Extract the [X, Y] coordinate from the center of the cell holding the provided text.  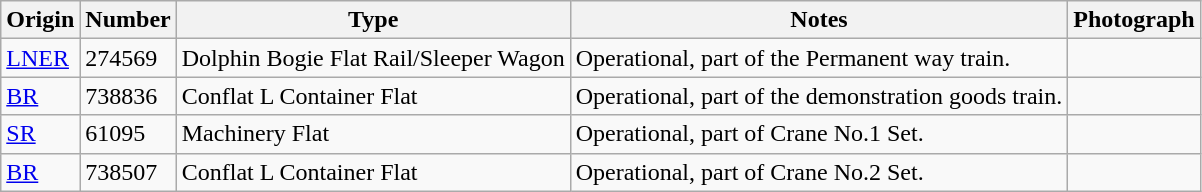
LNER [40, 58]
Dolphin Bogie Flat Rail/Sleeper Wagon [373, 58]
Type [373, 20]
61095 [128, 134]
738836 [128, 96]
Number [128, 20]
SR [40, 134]
274569 [128, 58]
Machinery Flat [373, 134]
Photograph [1134, 20]
Notes [819, 20]
738507 [128, 172]
Operational, part of the demonstration goods train. [819, 96]
Operational, part of the Permanent way train. [819, 58]
Operational, part of Crane No.1 Set. [819, 134]
Origin [40, 20]
Operational, part of Crane No.2 Set. [819, 172]
